Determine the [X, Y] coordinate at the center of the cell enclosing the given text.  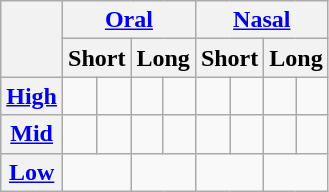
Mid [32, 134]
Oral [130, 20]
Nasal [262, 20]
Low [32, 172]
High [32, 96]
